For the text-containing cell, return its midpoint in (x, y) coordinate format. 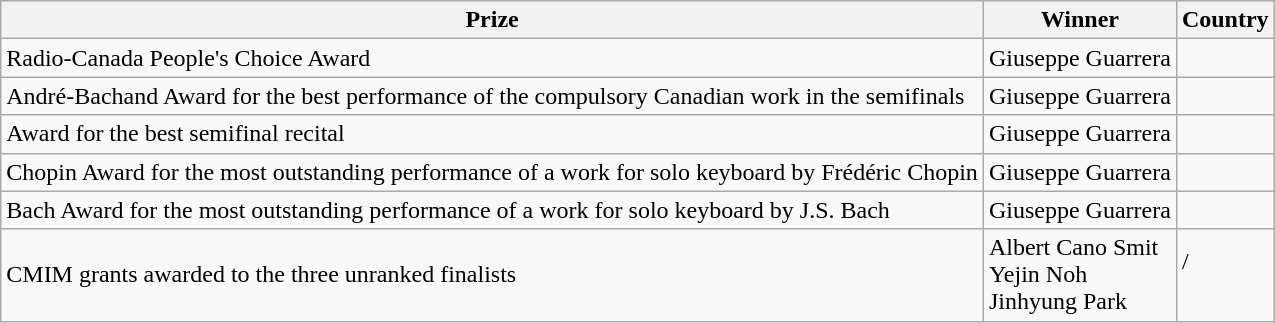
Radio-Canada People's Choice Award (492, 58)
Chopin Award for the most outstanding performance of a work for solo keyboard by Frédéric Chopin (492, 172)
Prize (492, 20)
CMIM grants awarded to the three unranked finalists (492, 275)
Award for the best semifinal recital (492, 134)
Bach Award for the most outstanding performance of a work for solo keyboard by J.S. Bach (492, 210)
Country (1225, 20)
Winner (1080, 20)
André-Bachand Award for the best performance of the compulsory Canadian work in the semifinals (492, 96)
/ (1225, 275)
Albert Cano SmitYejin NohJinhyung Park (1080, 275)
